Provide the [x, y] coordinate of the cell's center where the given text is located.  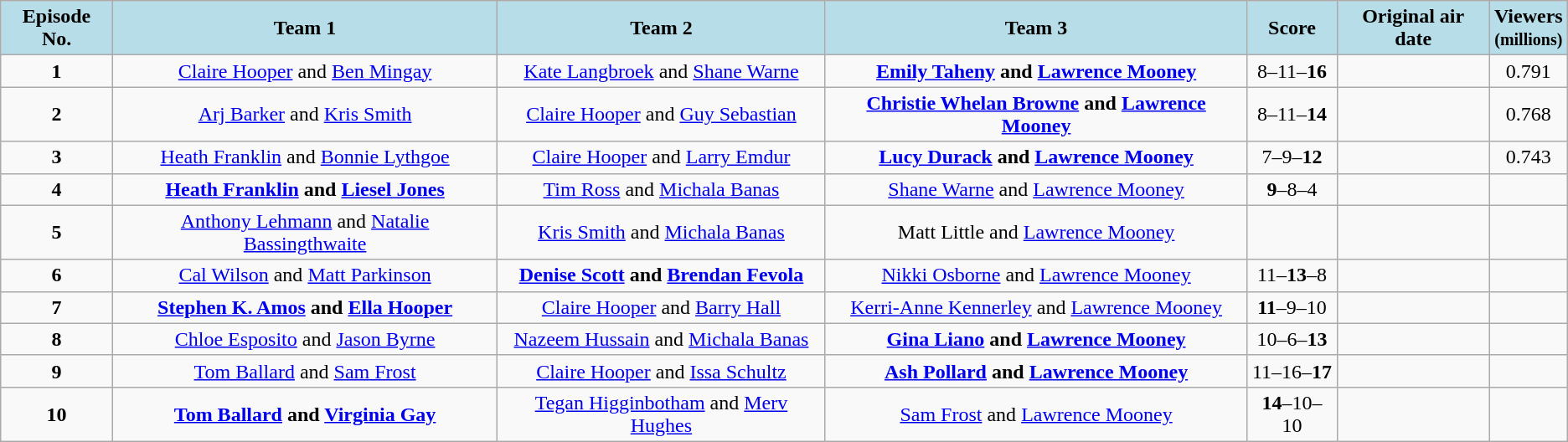
Arj Barker and Kris Smith [305, 114]
Sam Frost and Lawrence Mooney [1036, 414]
11–16–17 [1292, 371]
0.743 [1528, 157]
Viewers (millions) [1528, 28]
Cal Wilson and Matt Parkinson [305, 275]
10–6–13 [1292, 339]
Team 2 [662, 28]
Claire Hooper and Ben Mingay [305, 71]
Ash Pollard and Lawrence Mooney [1036, 371]
Score [1292, 28]
8–11–16 [1292, 71]
9–8–4 [1292, 189]
1 [57, 71]
Nazeem Hussain and Michala Banas [662, 339]
Matt Little and Lawrence Mooney [1036, 233]
Heath Franklin and Liesel Jones [305, 189]
Original air date [1413, 28]
Claire Hooper and Issa Schultz [662, 371]
Tom Ballard and Sam Frost [305, 371]
5 [57, 233]
Tim Ross and Michala Banas [662, 189]
Claire Hooper and Larry Emdur [662, 157]
Emily Taheny and Lawrence Mooney [1036, 71]
Tegan Higginbotham and Merv Hughes [662, 414]
Claire Hooper and Guy Sebastian [662, 114]
Kris Smith and Michala Banas [662, 233]
0.791 [1528, 71]
Gina Liano and Lawrence Mooney [1036, 339]
Lucy Durack and Lawrence Mooney [1036, 157]
0.768 [1528, 114]
Team 1 [305, 28]
Nikki Osborne and Lawrence Mooney [1036, 275]
8 [57, 339]
Team 3 [1036, 28]
Christie Whelan Browne and Lawrence Mooney [1036, 114]
Denise Scott and Brendan Fevola [662, 275]
11–13–8 [1292, 275]
14–10–10 [1292, 414]
Shane Warne and Lawrence Mooney [1036, 189]
10 [57, 414]
Episode No. [57, 28]
11–9–10 [1292, 307]
8–11–14 [1292, 114]
Kate Langbroek and Shane Warne [662, 71]
Chloe Esposito and Jason Byrne [305, 339]
3 [57, 157]
Anthony Lehmann and Natalie Bassingthwaite [305, 233]
9 [57, 371]
Heath Franklin and Bonnie Lythgoe [305, 157]
Kerri-Anne Kennerley and Lawrence Mooney [1036, 307]
7–9–12 [1292, 157]
7 [57, 307]
6 [57, 275]
Claire Hooper and Barry Hall [662, 307]
2 [57, 114]
Tom Ballard and Virginia Gay [305, 414]
4 [57, 189]
Stephen K. Amos and Ella Hooper [305, 307]
